Output the (x, y) coordinate of the center of the cell containing the given text.  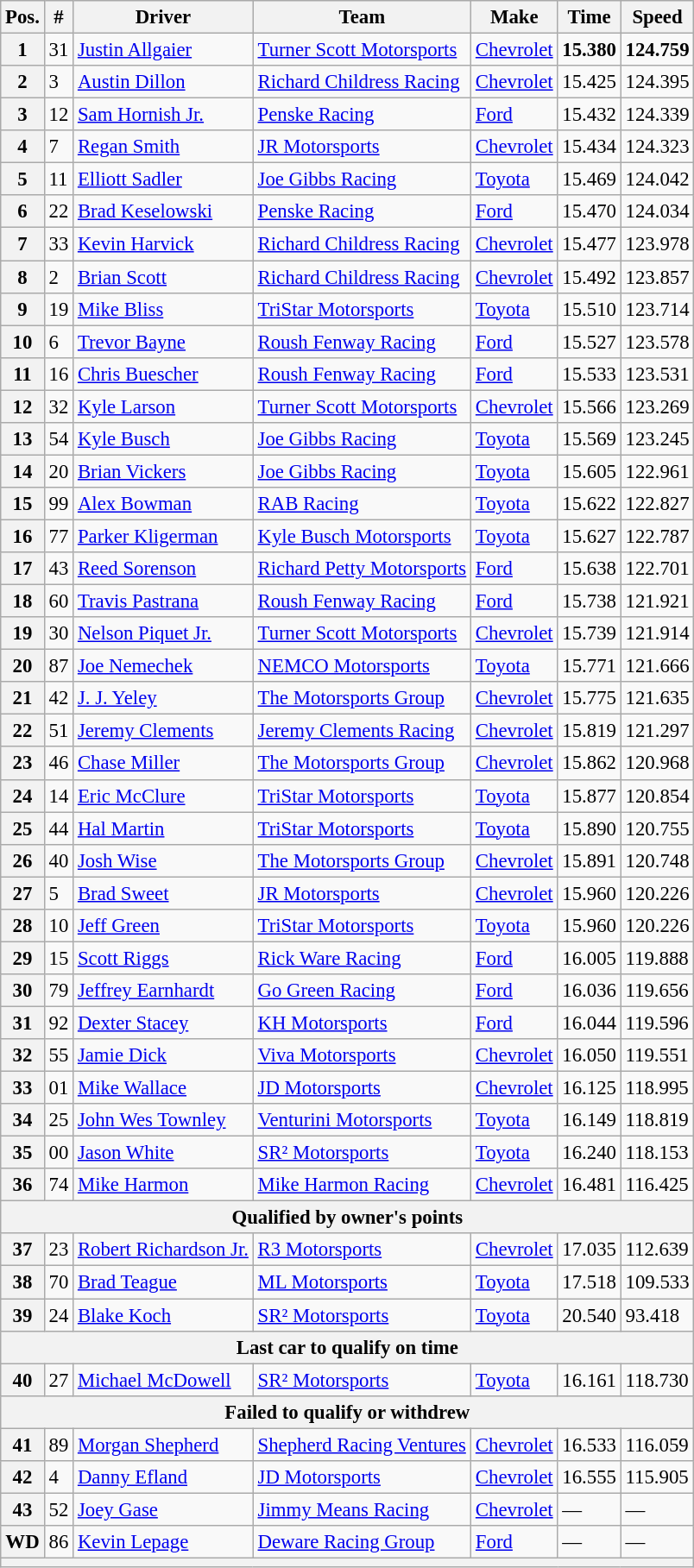
123.714 (658, 309)
Jeremy Clements Racing (362, 731)
Mike Harmon (164, 1185)
109.533 (658, 1282)
121.666 (658, 666)
Travis Pastrana (164, 601)
16.036 (589, 991)
21 (22, 698)
Failed to qualify or withdrew (347, 1412)
15.510 (589, 309)
Reed Sorenson (164, 569)
Jeffrey Earnhardt (164, 991)
15.470 (589, 211)
54 (59, 439)
Regan Smith (164, 147)
Speed (658, 17)
Pos. (22, 17)
Danny Efland (164, 1477)
1 (22, 50)
15.566 (589, 406)
20.540 (589, 1315)
93.418 (658, 1315)
Kevin Lepage (164, 1542)
Brian Vickers (164, 471)
79 (59, 991)
Michael McDowell (164, 1380)
Kyle Busch Motorsports (362, 536)
15.432 (589, 115)
123.531 (658, 374)
124.323 (658, 147)
Brad Keselowski (164, 211)
Kyle Busch (164, 439)
ML Motorsports (362, 1282)
Parker Kligerman (164, 536)
44 (59, 828)
37 (22, 1250)
16.050 (589, 1055)
120.755 (658, 828)
9 (22, 309)
Alex Bowman (164, 504)
36 (22, 1185)
Austin Dillon (164, 82)
Viva Motorsports (362, 1055)
26 (22, 860)
RAB Racing (362, 504)
Morgan Shepherd (164, 1445)
15.819 (589, 731)
34 (22, 1120)
119.656 (658, 991)
121.635 (658, 698)
124.339 (658, 115)
122.701 (658, 569)
15.605 (589, 471)
116.425 (658, 1185)
Venturini Motorsports (362, 1120)
15.775 (589, 698)
89 (59, 1445)
15.771 (589, 666)
Time (589, 17)
124.759 (658, 50)
Joey Gase (164, 1509)
28 (22, 926)
Jamie Dick (164, 1055)
Kyle Larson (164, 406)
Shepherd Racing Ventures (362, 1445)
52 (59, 1509)
15.477 (589, 244)
116.059 (658, 1445)
Mike Wallace (164, 1088)
8 (22, 277)
15.492 (589, 277)
Blake Koch (164, 1315)
122.827 (658, 504)
00 (59, 1153)
13 (22, 439)
115.905 (658, 1477)
121.921 (658, 601)
Justin Allgaier (164, 50)
118.153 (658, 1153)
38 (22, 1282)
16.555 (589, 1477)
Scott Riggs (164, 958)
123.857 (658, 277)
Robert Richardson Jr. (164, 1250)
15.738 (589, 601)
122.961 (658, 471)
WD (22, 1542)
NEMCO Motorsports (362, 666)
124.042 (658, 179)
46 (59, 764)
119.888 (658, 958)
118.819 (658, 1120)
Hal Martin (164, 828)
17.035 (589, 1250)
35 (22, 1153)
41 (22, 1445)
Driver (164, 17)
Kevin Harvick (164, 244)
17.518 (589, 1282)
Rick Ware Racing (362, 958)
120.748 (658, 860)
112.639 (658, 1250)
Qualified by owner's points (347, 1218)
123.245 (658, 439)
Joe Nemechek (164, 666)
119.596 (658, 1023)
123.269 (658, 406)
16.149 (589, 1120)
J. J. Yeley (164, 698)
Richard Petty Motorsports (362, 569)
Sam Hornish Jr. (164, 115)
15.425 (589, 82)
Jimmy Means Racing (362, 1509)
01 (59, 1088)
15.569 (589, 439)
Last car to qualify on time (347, 1347)
16.533 (589, 1445)
17 (22, 569)
120.968 (658, 764)
29 (22, 958)
# (59, 17)
118.995 (658, 1088)
16.005 (589, 958)
15.434 (589, 147)
16.481 (589, 1185)
Elliott Sadler (164, 179)
Deware Racing Group (362, 1542)
Trevor Bayne (164, 342)
15.877 (589, 796)
Jeff Green (164, 926)
119.551 (658, 1055)
15.739 (589, 633)
51 (59, 731)
123.578 (658, 342)
Jeremy Clements (164, 731)
15.890 (589, 828)
Brad Teague (164, 1282)
92 (59, 1023)
99 (59, 504)
Team (362, 17)
77 (59, 536)
86 (59, 1542)
Nelson Piquet Jr. (164, 633)
122.787 (658, 536)
Mike Harmon Racing (362, 1185)
123.978 (658, 244)
124.395 (658, 82)
Go Green Racing (362, 991)
118.730 (658, 1380)
70 (59, 1282)
John Wes Townley (164, 1120)
74 (59, 1185)
Chase Miller (164, 764)
Josh Wise (164, 860)
Eric McClure (164, 796)
Brian Scott (164, 277)
Dexter Stacey (164, 1023)
15.527 (589, 342)
15.891 (589, 860)
39 (22, 1315)
16.161 (589, 1380)
16.125 (589, 1088)
60 (59, 601)
KH Motorsports (362, 1023)
55 (59, 1055)
87 (59, 666)
15.627 (589, 536)
16.044 (589, 1023)
15.380 (589, 50)
15.469 (589, 179)
120.854 (658, 796)
R3 Motorsports (362, 1250)
Jason White (164, 1153)
Make (514, 17)
Brad Sweet (164, 893)
124.034 (658, 211)
Mike Bliss (164, 309)
15.638 (589, 569)
16.240 (589, 1153)
121.914 (658, 633)
15.622 (589, 504)
15.533 (589, 374)
18 (22, 601)
15.862 (589, 764)
121.297 (658, 731)
Chris Buescher (164, 374)
